Return (x, y) of the center of cell containing provided text 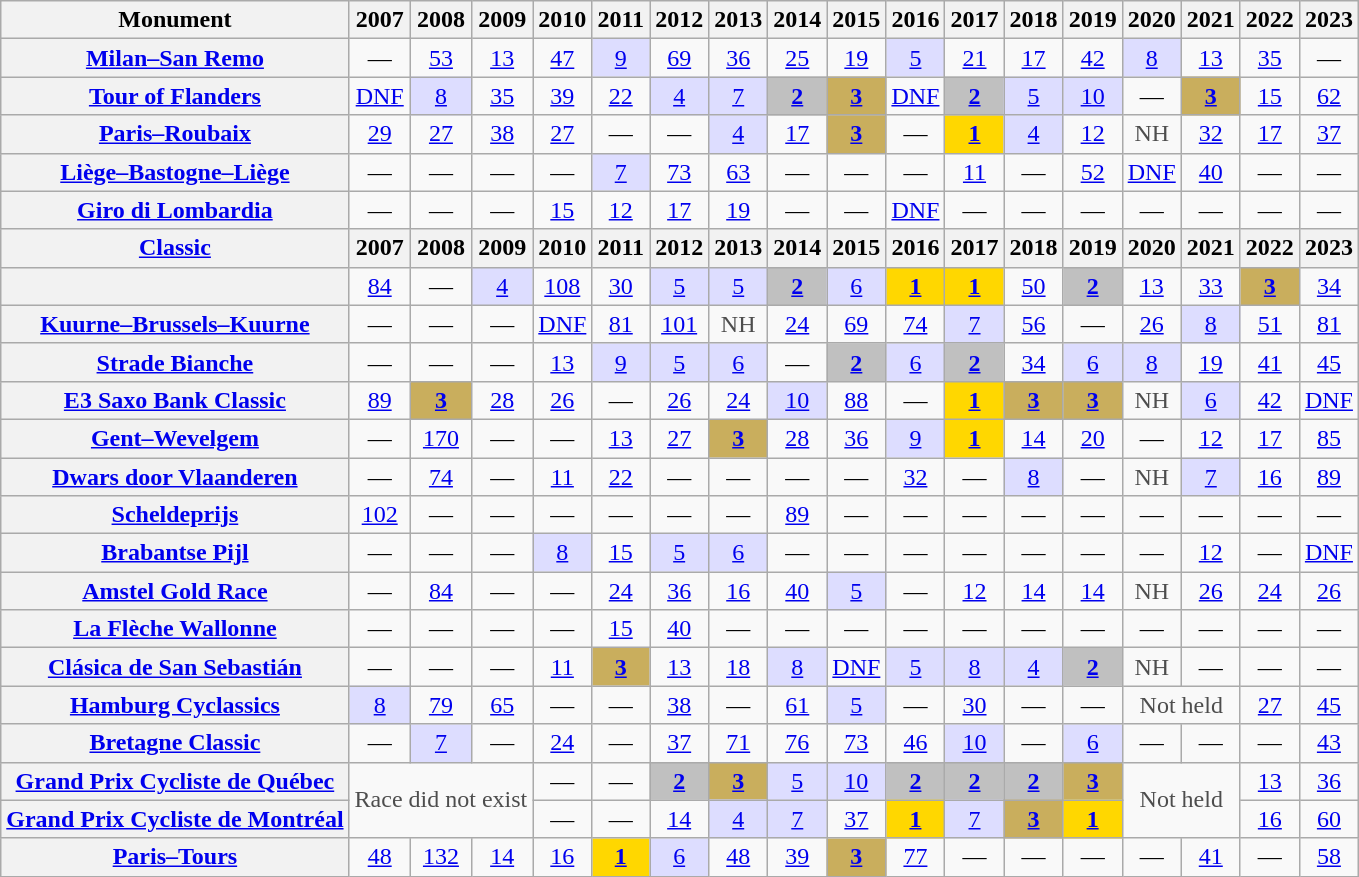
Bretagne Classic (175, 743)
50 (1034, 286)
65 (502, 705)
29 (380, 134)
76 (798, 743)
71 (738, 743)
47 (562, 58)
60 (1328, 819)
20 (1092, 438)
Monument (175, 20)
102 (380, 515)
Strade Bianche (175, 362)
88 (856, 400)
Paris–Roubaix (175, 134)
63 (738, 172)
Clásica de San Sebastián (175, 667)
Dwars door Vlaanderen (175, 477)
Gent–Wevelgem (175, 438)
108 (562, 286)
33 (1210, 286)
Kuurne–Brussels–Kuurne (175, 324)
101 (680, 324)
62 (1328, 96)
Milan–San Remo (175, 58)
Paris–Tours (175, 857)
52 (1092, 172)
Hamburg Cyclassics (175, 705)
85 (1328, 438)
Brabantse Pijl (175, 553)
43 (1328, 743)
58 (1328, 857)
Tour of Flanders (175, 96)
21 (974, 58)
25 (798, 58)
E3 Saxo Bank Classic (175, 400)
Race did not exist (441, 800)
46 (916, 743)
61 (798, 705)
77 (916, 857)
56 (1034, 324)
Amstel Gold Race (175, 591)
18 (738, 667)
Liège–Bastogne–Liège (175, 172)
132 (440, 857)
Scheldeprijs (175, 515)
51 (1270, 324)
79 (440, 705)
Classic (175, 248)
Grand Prix Cycliste de Montréal (175, 819)
Grand Prix Cycliste de Québec (175, 781)
53 (440, 58)
Giro di Lombardia (175, 210)
170 (440, 438)
La Flèche Wallonne (175, 629)
